Pinpoint the cell where the given text exists, returning its [X, Y] midpoint coordinate. 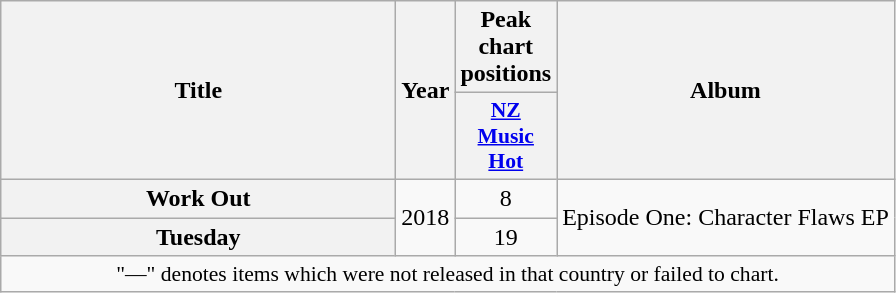
Peak chart positions [506, 47]
Year [426, 90]
Episode One: Character Flaws EP [726, 217]
Tuesday [198, 237]
Title [198, 90]
Work Out [198, 198]
2018 [426, 217]
8 [506, 198]
"—" denotes items which were not released in that country or failed to chart. [448, 274]
19 [506, 237]
NZ Music Hot [506, 136]
Album [726, 90]
